Identify which cell holds the provided text, then report its (x, y) central coordinate. 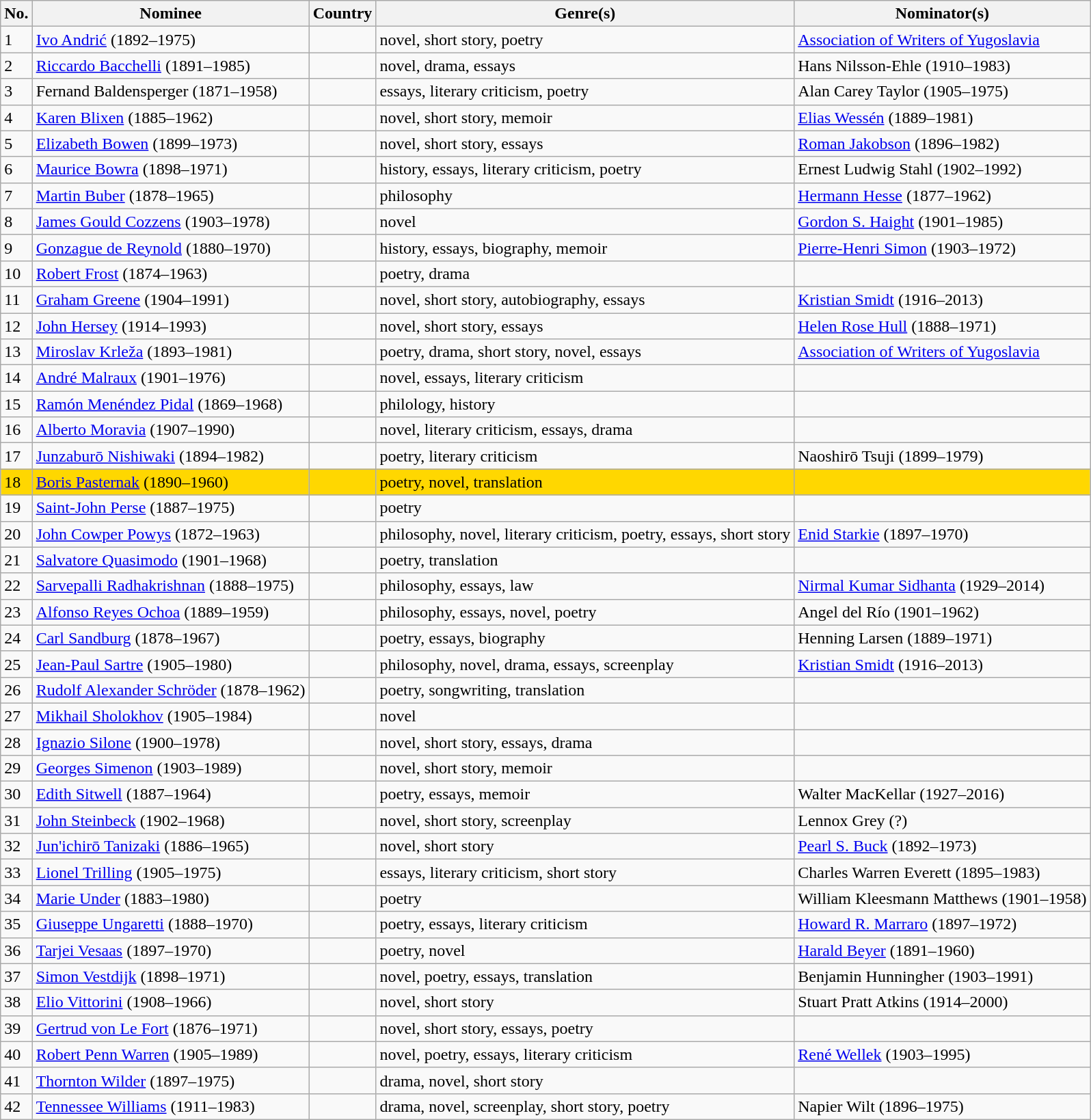
Robert Frost (1874–1963) (171, 274)
Georges Simenon (1903–1989) (171, 769)
25 (16, 664)
Mikhail Sholokhov (1905–1984) (171, 716)
Elizabeth Bowen (1899–1973) (171, 144)
Sarvepalli Radhakrishnan (1888–1975) (171, 586)
Jean-Paul Sartre (1905–1980) (171, 664)
Angel del Río (1901–1962) (942, 612)
Carl Sandburg (1878–1967) (171, 638)
Martin Buber (1878–1965) (171, 196)
Alberto Moravia (1907–1990) (171, 430)
Ernest Ludwig Stahl (1902–1992) (942, 170)
Miroslav Krleža (1893–1981) (171, 352)
philosophy, essays, novel, poetry (585, 612)
novel, drama, essays (585, 66)
novel, poetry, essays, literary criticism (585, 1054)
Thornton Wilder (1897–1975) (171, 1080)
22 (16, 586)
novel, essays, literary criticism (585, 378)
poetry, literary criticism (585, 456)
40 (16, 1054)
novel, poetry, essays, translation (585, 976)
18 (16, 482)
poetry, drama (585, 274)
27 (16, 716)
novel, short story, essays, poetry (585, 1028)
philosophy, novel, literary criticism, poetry, essays, short story (585, 534)
Maurice Bowra (1898–1971) (171, 170)
28 (16, 742)
35 (16, 924)
42 (16, 1106)
Rudolf Alexander Schröder (1878–1962) (171, 690)
history, essays, literary criticism, poetry (585, 170)
Jun'ichirō Tanizaki (1886–1965) (171, 846)
Lionel Trilling (1905–1975) (171, 872)
Giuseppe Ungaretti (1888–1970) (171, 924)
poetry, translation (585, 560)
poetry, drama, short story, novel, essays (585, 352)
poetry, novel (585, 950)
9 (16, 248)
Country (342, 14)
novel, short story, autobiography, essays (585, 299)
Simon Vestdijk (1898–1971) (171, 976)
Pearl S. Buck (1892–1973) (942, 846)
Elias Wessén (1889–1981) (942, 118)
John Steinbeck (1902–1968) (171, 821)
Benjamin Hunningher (1903–1991) (942, 976)
20 (16, 534)
6 (16, 170)
philosophy, novel, drama, essays, screenplay (585, 664)
17 (16, 456)
Alan Carey Taylor (1905–1975) (942, 92)
32 (16, 846)
38 (16, 1002)
Gonzague de Reynold (1880–1970) (171, 248)
Naoshirō Tsuji (1899–1979) (942, 456)
Boris Pasternak (1890–1960) (171, 482)
36 (16, 950)
history, essays, biography, memoir (585, 248)
13 (16, 352)
4 (16, 118)
Salvatore Quasimodo (1901–1968) (171, 560)
33 (16, 872)
Elio Vittorini (1908–1966) (171, 1002)
8 (16, 222)
Graham Greene (1904–1991) (171, 299)
Edith Sitwell (1887–1964) (171, 795)
Junzaburō Nishiwaki (1894–1982) (171, 456)
Lennox Grey (?) (942, 821)
Howard R. Marraro (1897–1972) (942, 924)
Riccardo Bacchelli (1891–1985) (171, 66)
Helen Rose Hull (1888–1971) (942, 326)
poetry, essays, memoir (585, 795)
Tarjei Vesaas (1897–1970) (171, 950)
poetry, songwriting, translation (585, 690)
John Cowper Powys (1872–1963) (171, 534)
William Kleesmann Matthews (1901–1958) (942, 898)
drama, novel, short story (585, 1080)
novel, short story, essays, drama (585, 742)
drama, novel, screenplay, short story, poetry (585, 1106)
novel, literary criticism, essays, drama (585, 430)
7 (16, 196)
André Malraux (1901–1976) (171, 378)
39 (16, 1028)
Walter MacKellar (1927–2016) (942, 795)
19 (16, 508)
30 (16, 795)
Napier Wilt (1896–1975) (942, 1106)
11 (16, 299)
34 (16, 898)
10 (16, 274)
29 (16, 769)
Nominee (171, 14)
1 (16, 40)
Marie Under (1883–1980) (171, 898)
Gordon S. Haight (1901–1985) (942, 222)
31 (16, 821)
3 (16, 92)
Hans Nilsson-Ehle (1910–1983) (942, 66)
Karen Blixen (1885–1962) (171, 118)
poetry, novel, translation (585, 482)
Hermann Hesse (1877–1962) (942, 196)
41 (16, 1080)
essays, literary criticism, poetry (585, 92)
16 (16, 430)
2 (16, 66)
poetry, essays, biography (585, 638)
24 (16, 638)
Charles Warren Everett (1895–1983) (942, 872)
Nirmal Kumar Sidhanta (1929–2014) (942, 586)
26 (16, 690)
John Hersey (1914–1993) (171, 326)
Pierre-Henri Simon (1903–1972) (942, 248)
René Wellek (1903–1995) (942, 1054)
Nominator(s) (942, 14)
Roman Jakobson (1896–1982) (942, 144)
Henning Larsen (1889–1971) (942, 638)
James Gould Cozzens (1903–1978) (171, 222)
Genre(s) (585, 14)
15 (16, 404)
37 (16, 976)
novel, short story, poetry (585, 40)
No. (16, 14)
5 (16, 144)
novel, short story, screenplay (585, 821)
philosophy, essays, law (585, 586)
Tennessee Williams (1911–1983) (171, 1106)
21 (16, 560)
Ignazio Silone (1900–1978) (171, 742)
poetry, essays, literary criticism (585, 924)
Harald Beyer (1891–1960) (942, 950)
Ivo Andrić (1892–1975) (171, 40)
essays, literary criticism, short story (585, 872)
Alfonso Reyes Ochoa (1889–1959) (171, 612)
12 (16, 326)
14 (16, 378)
23 (16, 612)
Fernand Baldensperger (1871–1958) (171, 92)
Enid Starkie (1897–1970) (942, 534)
Robert Penn Warren (1905–1989) (171, 1054)
Stuart Pratt Atkins (1914–2000) (942, 1002)
Ramón Menéndez Pidal (1869–1968) (171, 404)
philology, history (585, 404)
Gertrud von Le Fort (1876–1971) (171, 1028)
Saint-John Perse (1887–1975) (171, 508)
philosophy (585, 196)
